Determine the (x, y) coordinate at the center of the cell enclosing the given text.  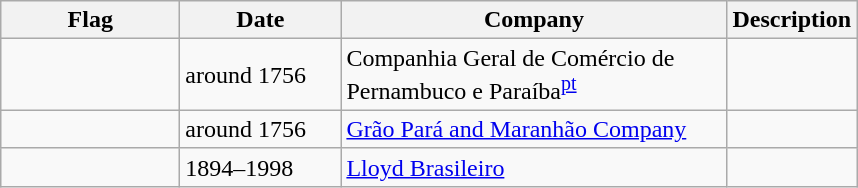
Companhia Geral de Comércio de Pernambuco e Paraíbapt (534, 75)
Company (534, 20)
Grão Pará and Maranhão Company (534, 129)
Lloyd Brasileiro (534, 167)
Description (792, 20)
1894–1998 (260, 167)
Date (260, 20)
Flag (90, 20)
